Return the (X, Y) coordinate for the center point of the cell that contains the specified text.  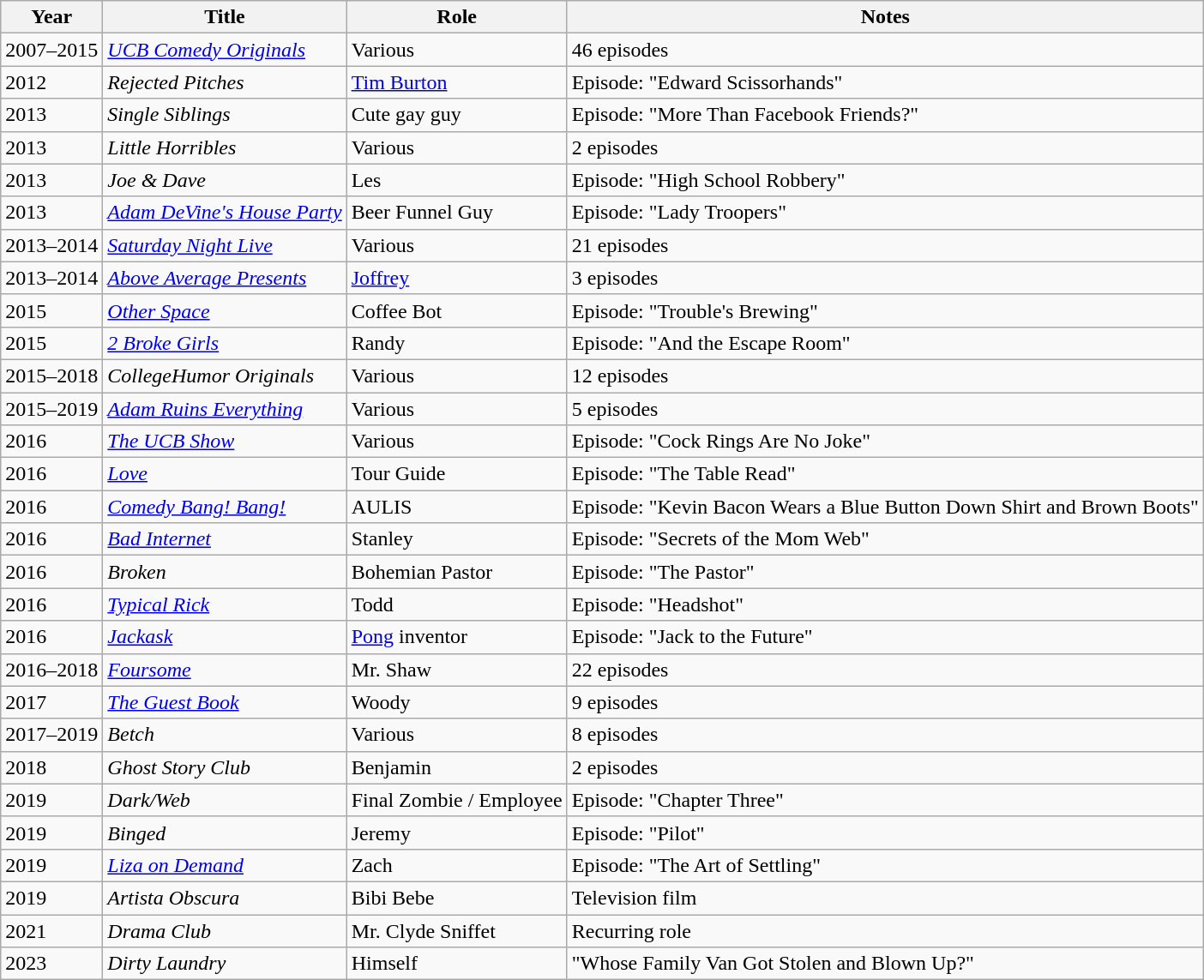
Final Zombie / Employee (456, 800)
Comedy Bang! Bang! (225, 507)
22 episodes (885, 670)
2021 (51, 930)
Episode: "Headshot" (885, 604)
Recurring role (885, 930)
Les (456, 180)
2 Broke Girls (225, 343)
2017–2019 (51, 735)
Episode: "Trouble's Brewing" (885, 310)
2018 (51, 767)
Title (225, 17)
21 episodes (885, 245)
Stanley (456, 539)
Episode: "Chapter Three" (885, 800)
2015–2018 (51, 376)
2012 (51, 82)
Joe & Dave (225, 180)
Cute gay guy (456, 115)
"Whose Family Van Got Stolen and Blown Up?" (885, 964)
Drama Club (225, 930)
Little Horribles (225, 147)
Adam Ruins Everything (225, 409)
Episode: "Cock Rings Are No Joke" (885, 442)
2007–2015 (51, 50)
Episode: "High School Robbery" (885, 180)
Adam DeVine's House Party (225, 213)
Pong inventor (456, 637)
Typical Rick (225, 604)
Episode: "Kevin Bacon Wears a Blue Button Down Shirt and Brown Boots" (885, 507)
Episode: "Lady Troopers" (885, 213)
The Guest Book (225, 702)
Dirty Laundry (225, 964)
Notes (885, 17)
8 episodes (885, 735)
Television film (885, 898)
Randy (456, 343)
Single Siblings (225, 115)
Artista Obscura (225, 898)
2017 (51, 702)
Mr. Shaw (456, 670)
Binged (225, 833)
12 episodes (885, 376)
Role (456, 17)
Episode: "Secrets of the Mom Web" (885, 539)
Episode: "More Than Facebook Friends?" (885, 115)
Year (51, 17)
Episode: "Edward Scissorhands" (885, 82)
Jackask (225, 637)
Todd (456, 604)
Bibi Bebe (456, 898)
Tour Guide (456, 474)
Liza on Demand (225, 865)
Episode: "Pilot" (885, 833)
Woody (456, 702)
2015–2019 (51, 409)
Bad Internet (225, 539)
Tim Burton (456, 82)
Episode: "And the Escape Room" (885, 343)
Jeremy (456, 833)
Foursome (225, 670)
Saturday Night Live (225, 245)
Benjamin (456, 767)
AULIS (456, 507)
Beer Funnel Guy (456, 213)
2016–2018 (51, 670)
The UCB Show (225, 442)
Episode: "The Table Read" (885, 474)
Zach (456, 865)
Ghost Story Club (225, 767)
Joffrey (456, 278)
Above Average Presents (225, 278)
Episode: "The Art of Settling" (885, 865)
Love (225, 474)
Betch (225, 735)
Coffee Bot (456, 310)
Episode: "Jack to the Future" (885, 637)
3 episodes (885, 278)
Dark/Web (225, 800)
Other Space (225, 310)
Rejected Pitches (225, 82)
5 episodes (885, 409)
CollegeHumor Originals (225, 376)
Bohemian Pastor (456, 572)
Mr. Clyde Sniffet (456, 930)
Himself (456, 964)
Broken (225, 572)
46 episodes (885, 50)
Episode: "The Pastor" (885, 572)
9 episodes (885, 702)
UCB Comedy Originals (225, 50)
2023 (51, 964)
